From the cell containing the given text, extract its center point as (X, Y) coordinate. 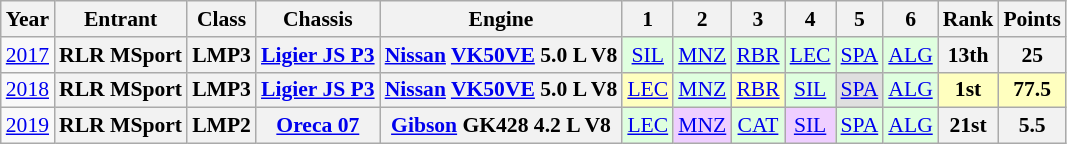
Entrant (120, 19)
LMP2 (222, 126)
13th (968, 55)
Chassis (318, 19)
Engine (502, 19)
Class (222, 19)
21st (968, 126)
3 (758, 19)
Points (1032, 19)
1 (648, 19)
Gibson GK428 4.2 L V8 (502, 126)
1st (968, 90)
Rank (968, 19)
2017 (28, 55)
2018 (28, 90)
Year (28, 19)
CAT (758, 126)
5.5 (1032, 126)
77.5 (1032, 90)
2019 (28, 126)
5 (860, 19)
25 (1032, 55)
4 (810, 19)
2 (702, 19)
6 (910, 19)
Oreca 07 (318, 126)
